Output the [X, Y] coordinate of the center of the cell containing the given text.  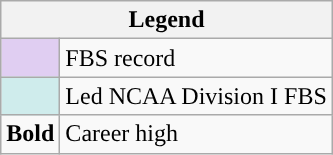
Bold [30, 134]
FBS record [196, 58]
Legend [167, 20]
Career high [196, 134]
Led NCAA Division I FBS [196, 96]
